Extract the (X, Y) coordinate from the center of the cell holding the provided text.  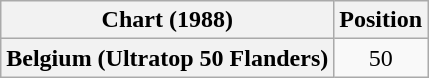
50 (381, 58)
Belgium (Ultratop 50 Flanders) (168, 58)
Chart (1988) (168, 20)
Position (381, 20)
